Provide the [x, y] coordinate of the cell's center where the given text is located.  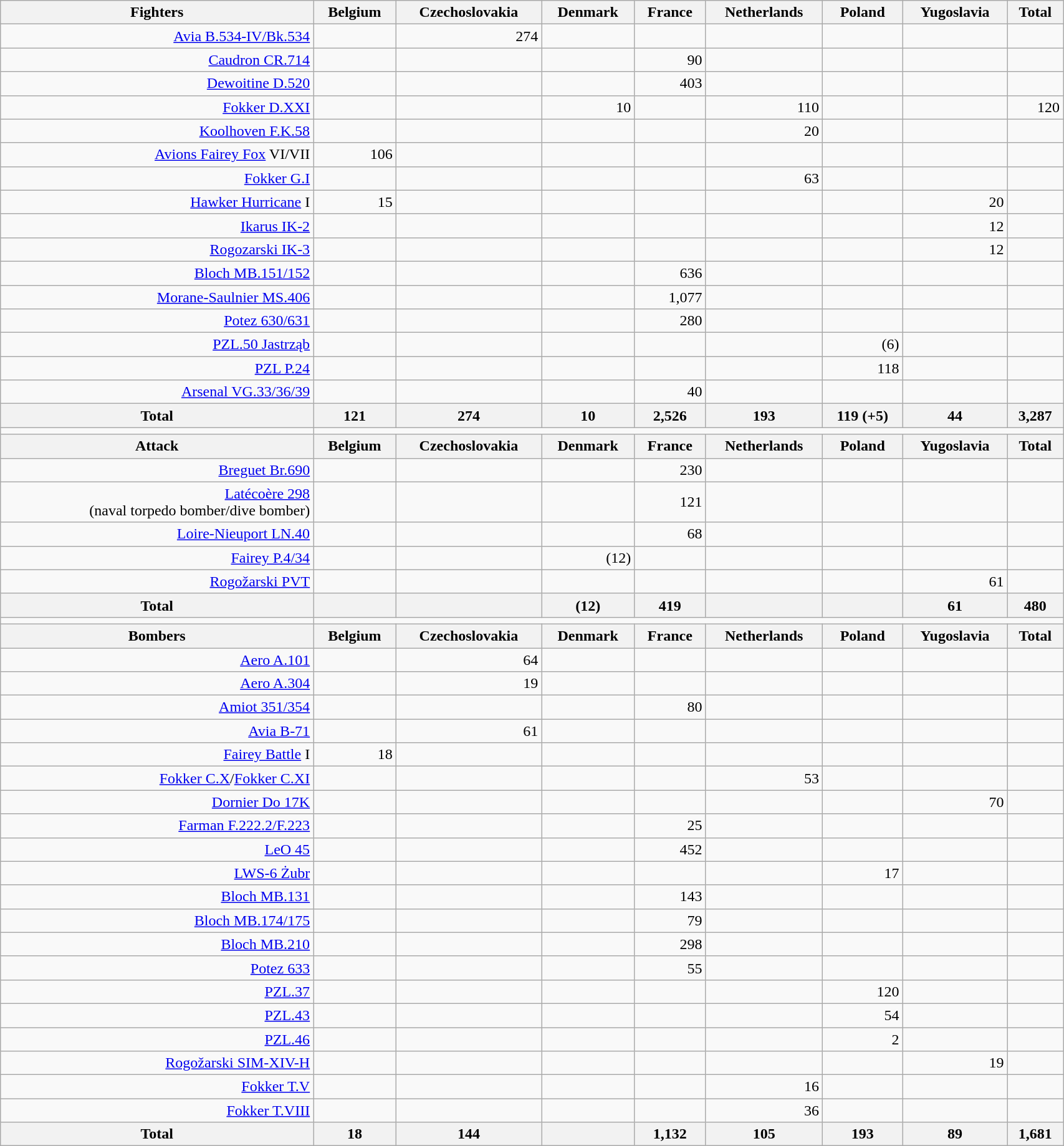
280 [670, 321]
1,681 [1035, 1134]
44 [955, 416]
89 [955, 1134]
63 [764, 178]
17 [863, 873]
119 (+5) [863, 416]
Fairey P.4/34 [157, 558]
25 [670, 826]
2 [863, 1039]
Dewoitine D.520 [157, 84]
480 [1035, 605]
143 [670, 897]
Fokker D.XXI [157, 107]
54 [863, 1015]
68 [670, 534]
Fighters [157, 12]
Bombers [157, 636]
Attack [157, 446]
Fokker C.X/Fokker C.XI [157, 778]
PZL.37 [157, 991]
636 [670, 273]
Fokker T.VIII [157, 1110]
90 [670, 60]
403 [670, 84]
LeO 45 [157, 849]
(6) [863, 345]
Bloch MB.174/175 [157, 920]
Latécoère 298 (naval torpedo bomber/dive bomber) [157, 502]
Ikarus IK-2 [157, 226]
2,526 [670, 416]
Farman F.222.2/F.223 [157, 826]
1,077 [670, 297]
Avia B-71 [157, 731]
419 [670, 605]
Avia B.534-IV/Bk.534 [157, 36]
Caudron CR.714 [157, 60]
298 [670, 944]
PZL P.24 [157, 368]
3,287 [1035, 416]
105 [764, 1134]
Aero A.101 [157, 660]
110 [764, 107]
Rogožarski PVT [157, 581]
1,132 [670, 1134]
40 [670, 392]
55 [670, 968]
Fokker T.V [157, 1087]
230 [670, 470]
Hawker Hurricane I [157, 202]
Potez 633 [157, 968]
Koolhoven F.K.58 [157, 131]
Breguet Br.690 [157, 470]
PZL.50 Jastrząb [157, 345]
Amiot 351/354 [157, 707]
Bloch MB.210 [157, 944]
Rogozarski IK-3 [157, 249]
Dornier Do 17K [157, 802]
Morane-Saulnier MS.406 [157, 297]
Fokker G.I [157, 178]
53 [764, 778]
Rogožarski SIM-XIV-H [157, 1063]
PZL.46 [157, 1039]
70 [955, 802]
Bloch MB.151/152 [157, 273]
80 [670, 707]
Potez 630/631 [157, 321]
Aero A.304 [157, 684]
Fairey Battle I [157, 755]
79 [670, 920]
64 [469, 660]
106 [355, 155]
Arsenal VG.33/36/39 [157, 392]
Avions Fairey Fox VI/VII [157, 155]
144 [469, 1134]
16 [764, 1087]
Loire-Nieuport LN.40 [157, 534]
36 [764, 1110]
LWS-6 Żubr [157, 873]
Bloch MB.131 [157, 897]
118 [863, 368]
452 [670, 849]
PZL.43 [157, 1015]
15 [355, 202]
